Find where the given text appears and provide that cell's center as [x, y] coordinate. 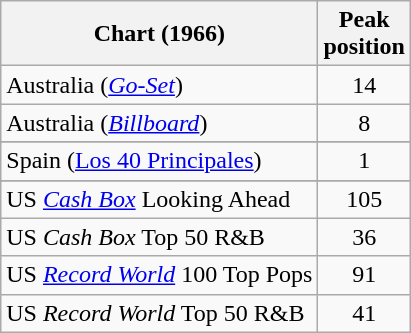
Australia (Go-Set) [160, 85]
105 [364, 199]
US Cash Box Looking Ahead [160, 199]
Spain (Los 40 Principales) [160, 161]
US Cash Box Top 50 R&B [160, 237]
91 [364, 275]
1 [364, 161]
Peakposition [364, 34]
Chart (1966) [160, 34]
US Record World Top 50 R&B [160, 313]
36 [364, 237]
Australia (Billboard) [160, 123]
US Record World 100 Top Pops [160, 275]
41 [364, 313]
8 [364, 123]
14 [364, 85]
